Find where the given text appears and provide that cell's center as (X, Y) coordinate. 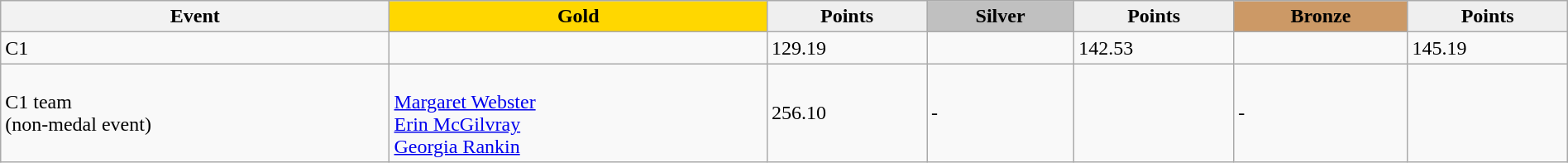
145.19 (1487, 48)
Event (195, 17)
C1 (195, 48)
Margaret WebsterErin McGilvrayGeorgia Rankin (578, 113)
129.19 (847, 48)
142.53 (1154, 48)
Gold (578, 17)
Silver (1001, 17)
Bronze (1321, 17)
C1 team(non-medal event) (195, 113)
256.10 (847, 113)
